Output the (x, y) coordinate of the center of the cell containing the given text.  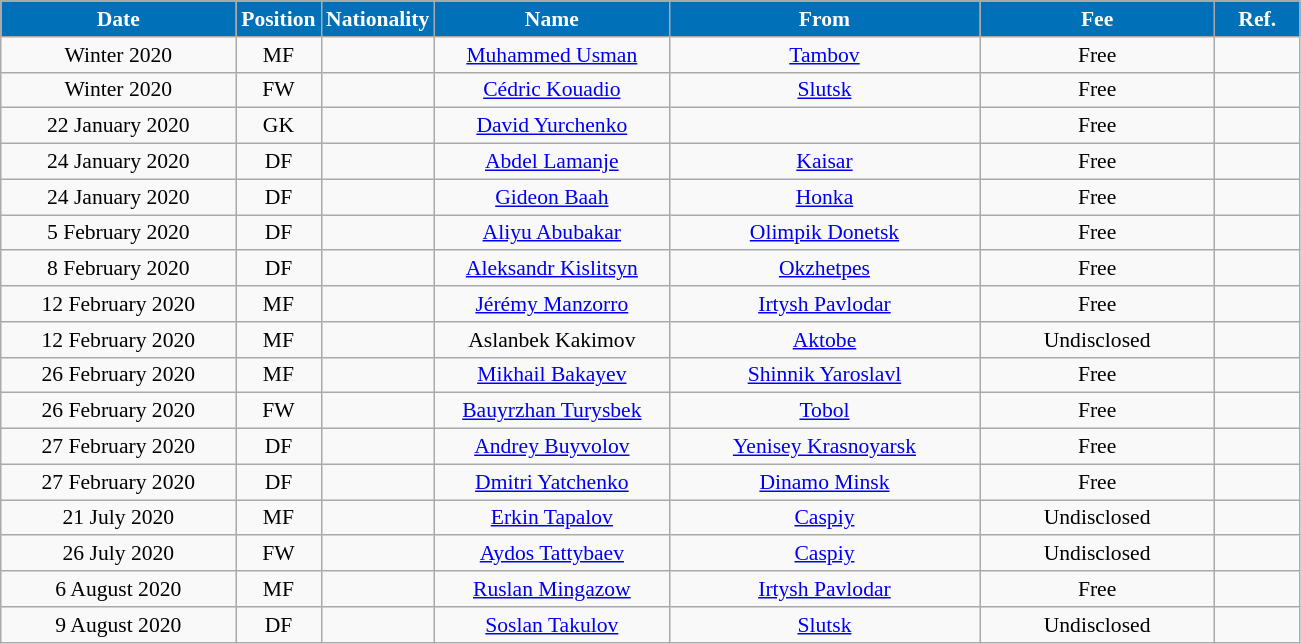
Fee (1098, 19)
Erkin Tapalov (552, 518)
Kaisar (824, 162)
5 February 2020 (118, 233)
Dmitri Yatchenko (552, 482)
Jérémy Manzorro (552, 304)
GK (278, 126)
Honka (824, 197)
Tambov (824, 55)
Aydos Tattybaev (552, 554)
22 January 2020 (118, 126)
Ruslan Mingazow (552, 589)
Nationality (378, 19)
Aslanbek Kakimov (552, 340)
Aliyu Abubakar (552, 233)
8 February 2020 (118, 269)
Aleksandr Kislitsyn (552, 269)
Shinnik Yaroslavl (824, 375)
Soslan Takulov (552, 625)
Aktobe (824, 340)
From (824, 19)
21 July 2020 (118, 518)
Yenisey Krasnoyarsk (824, 447)
26 July 2020 (118, 554)
Andrey Buyvolov (552, 447)
Gideon Baah (552, 197)
Position (278, 19)
Cédric Kouadio (552, 90)
6 August 2020 (118, 589)
Bauyrzhan Turysbek (552, 411)
9 August 2020 (118, 625)
Name (552, 19)
Mikhail Bakayev (552, 375)
Date (118, 19)
Dinamo Minsk (824, 482)
Tobol (824, 411)
Ref. (1258, 19)
Okzhetpes (824, 269)
David Yurchenko (552, 126)
Muhammed Usman (552, 55)
Abdel Lamanje (552, 162)
Olimpik Donetsk (824, 233)
